Identify which cell holds the provided text, then report its (X, Y) central coordinate. 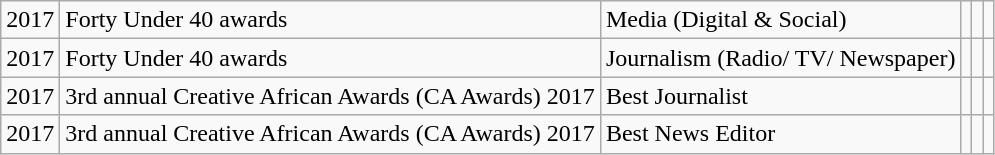
Media (Digital & Social) (780, 20)
Best Journalist (780, 96)
Journalism (Radio/ TV/ Newspaper) (780, 58)
Best News Editor (780, 134)
